From the cell containing the given text, extract its center point as (x, y) coordinate. 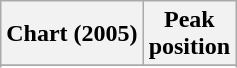
Peakposition (189, 34)
Chart (2005) (72, 34)
